Scan for the cell matching the given text and deliver its (X, Y) coordinate at center. 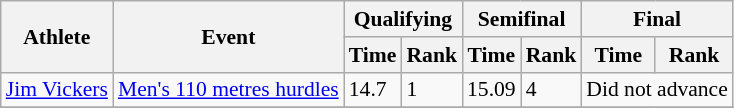
14.7 (373, 90)
Final (657, 19)
4 (552, 90)
Men's 110 metres hurdles (228, 90)
Qualifying (403, 19)
Event (228, 36)
15.09 (492, 90)
Semifinal (522, 19)
1 (432, 90)
Jim Vickers (57, 90)
Did not advance (657, 90)
Athlete (57, 36)
